From the cell containing the given text, extract its center point as (x, y) coordinate. 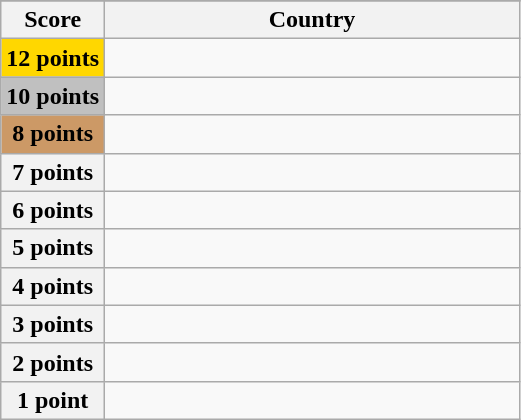
4 points (53, 286)
7 points (53, 172)
2 points (53, 362)
Score (53, 20)
5 points (53, 248)
8 points (53, 134)
10 points (53, 96)
12 points (53, 58)
6 points (53, 210)
1 point (53, 400)
Country (312, 20)
3 points (53, 324)
